Determine the [X, Y] coordinate at the center of the cell enclosing the given text.  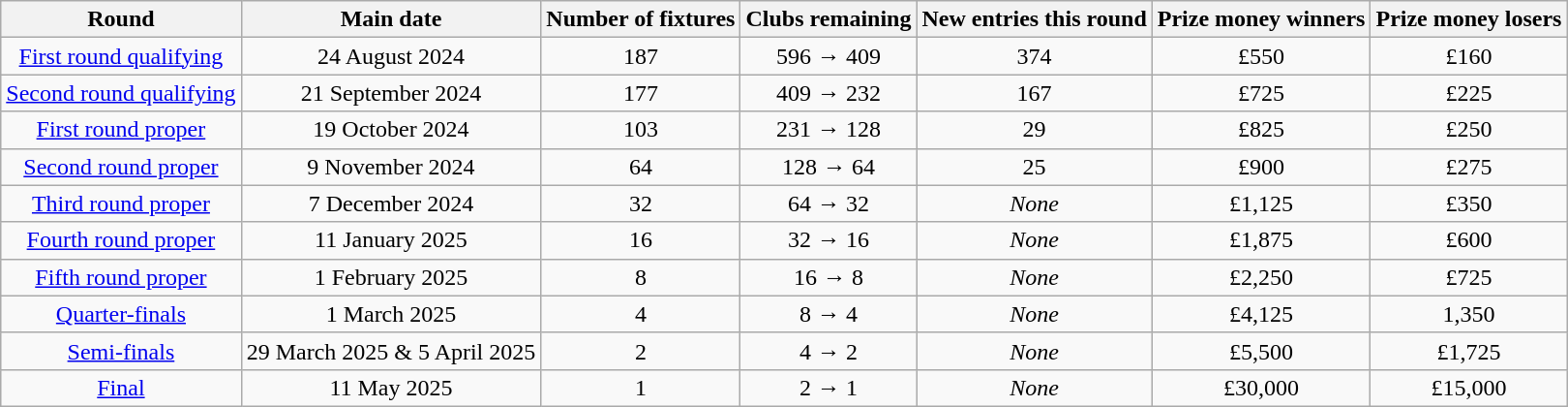
First round proper [121, 130]
1 [641, 388]
2 → 1 [829, 388]
£550 [1261, 56]
£900 [1261, 167]
First round qualifying [121, 56]
11 January 2025 [391, 240]
1,350 [1469, 314]
Prize money winners [1261, 19]
9 November 2024 [391, 167]
4 → 2 [829, 351]
£5,500 [1261, 351]
16 → 8 [829, 277]
1 March 2025 [391, 314]
£30,000 [1261, 388]
11 May 2025 [391, 388]
Clubs remaining [829, 19]
8 → 4 [829, 314]
177 [641, 93]
£1,875 [1261, 240]
Second round proper [121, 167]
£250 [1469, 130]
Semi-finals [121, 351]
16 [641, 240]
8 [641, 277]
New entries this round [1034, 19]
Fifth round proper [121, 277]
4 [641, 314]
24 August 2024 [391, 56]
Quarter-finals [121, 314]
2 [641, 351]
£350 [1469, 203]
£1,125 [1261, 203]
231 → 128 [829, 130]
Final [121, 388]
£825 [1261, 130]
409 → 232 [829, 93]
£1,725 [1469, 351]
£225 [1469, 93]
Fourth round proper [121, 240]
Round [121, 19]
596 → 409 [829, 56]
64 → 32 [829, 203]
103 [641, 130]
167 [1034, 93]
187 [641, 56]
29 March 2025 & 5 April 2025 [391, 351]
Third round proper [121, 203]
374 [1034, 56]
128 → 64 [829, 167]
64 [641, 167]
21 September 2024 [391, 93]
25 [1034, 167]
1 February 2025 [391, 277]
32 [641, 203]
Second round qualifying [121, 93]
£600 [1469, 240]
£275 [1469, 167]
Prize money losers [1469, 19]
£4,125 [1261, 314]
£160 [1469, 56]
£15,000 [1469, 388]
Number of fixtures [641, 19]
29 [1034, 130]
19 October 2024 [391, 130]
7 December 2024 [391, 203]
£2,250 [1261, 277]
32 → 16 [829, 240]
Main date [391, 19]
